From the cell containing the given text, extract its center point as (X, Y) coordinate. 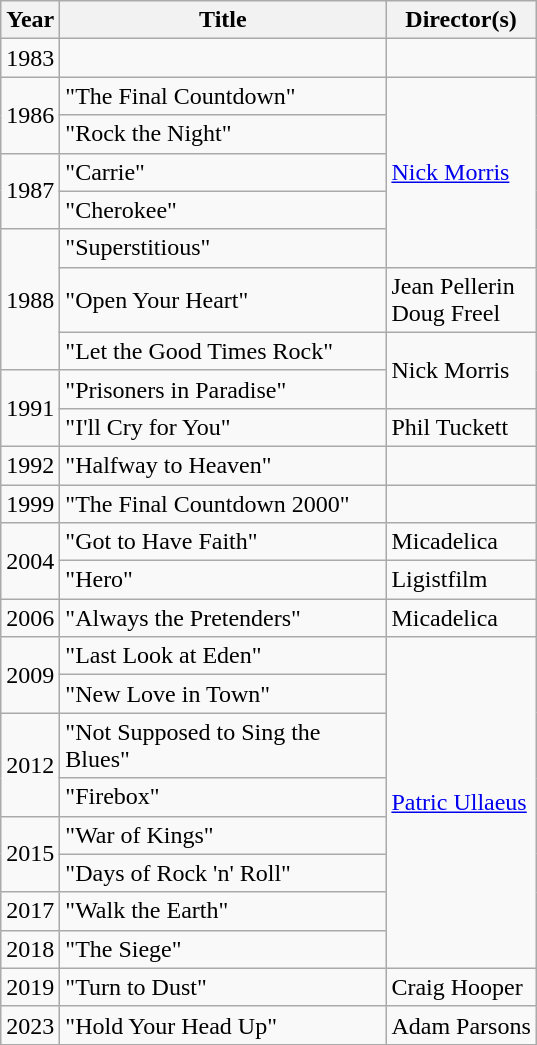
"Superstitious" (223, 248)
Title (223, 20)
Ligistfilm (461, 580)
"Always the Pretenders" (223, 618)
"Let the Good Times Rock" (223, 351)
"Rock the Night" (223, 134)
"Got to Have Faith" (223, 542)
2012 (30, 764)
"Hold Your Head Up" (223, 1025)
Adam Parsons (461, 1025)
1987 (30, 191)
"I'll Cry for You" (223, 427)
"Prisoners in Paradise" (223, 389)
Jean PellerinDoug Freel (461, 300)
2004 (30, 561)
1986 (30, 115)
2017 (30, 911)
Year (30, 20)
1983 (30, 58)
"Carrie" (223, 172)
"Not Supposed to Sing the Blues" (223, 746)
2019 (30, 987)
1991 (30, 408)
1999 (30, 503)
2018 (30, 949)
2015 (30, 854)
2009 (30, 675)
1992 (30, 465)
Patric Ullaeus (461, 803)
Craig Hooper (461, 987)
"New Love in Town" (223, 694)
1988 (30, 300)
"The Final Countdown 2000" (223, 503)
"Open Your Heart" (223, 300)
"War of Kings" (223, 835)
2006 (30, 618)
"The Siege" (223, 949)
"Cherokee" (223, 210)
"Turn to Dust" (223, 987)
"Days of Rock 'n' Roll" (223, 873)
"Halfway to Heaven" (223, 465)
"Walk the Earth" (223, 911)
Phil Tuckett (461, 427)
"The Final Countdown" (223, 96)
"Last Look at Eden" (223, 656)
"Hero" (223, 580)
"Firebox" (223, 797)
Director(s) (461, 20)
2023 (30, 1025)
